Locate the cell with the specified text and output its (x, y) center coordinate. 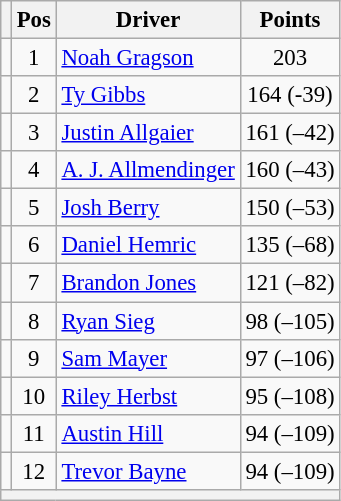
Ty Gibbs (148, 95)
1 (34, 58)
95 (–108) (290, 396)
Brandon Jones (148, 283)
5 (34, 208)
150 (–53) (290, 208)
Pos (34, 20)
98 (–105) (290, 321)
7 (34, 283)
A. J. Allmendinger (148, 170)
Points (290, 20)
Noah Gragson (148, 58)
Josh Berry (148, 208)
Justin Allgaier (148, 133)
203 (290, 58)
Sam Mayer (148, 358)
2 (34, 95)
160 (–43) (290, 170)
Ryan Sieg (148, 321)
9 (34, 358)
Daniel Hemric (148, 245)
8 (34, 321)
164 (-39) (290, 95)
Trevor Bayne (148, 471)
4 (34, 170)
6 (34, 245)
161 (–42) (290, 133)
3 (34, 133)
97 (–106) (290, 358)
Driver (148, 20)
11 (34, 433)
12 (34, 471)
121 (–82) (290, 283)
Austin Hill (148, 433)
10 (34, 396)
135 (–68) (290, 245)
Riley Herbst (148, 396)
